From the cell containing the given text, extract its center point as (X, Y) coordinate. 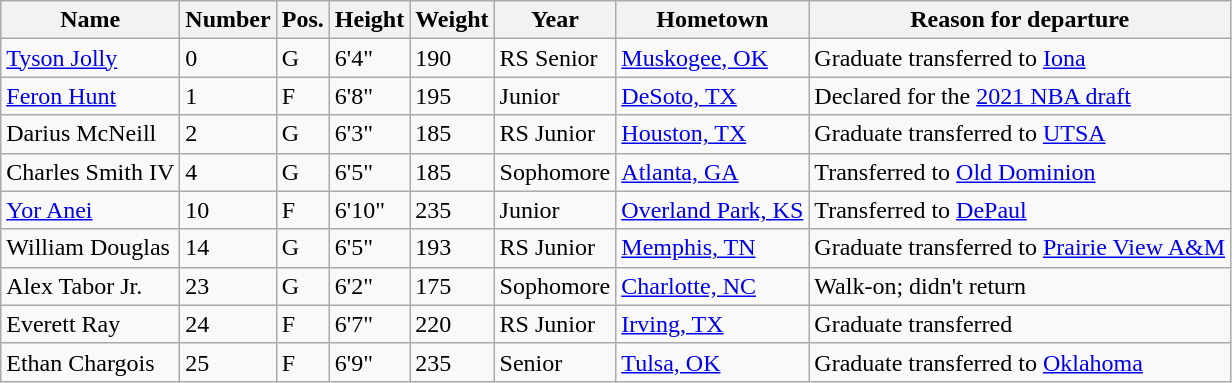
Transferred to Old Dominion (1020, 172)
Ethan Chargois (90, 362)
6'9" (369, 362)
6'4" (369, 58)
175 (452, 286)
0 (228, 58)
Tyson Jolly (90, 58)
RS Senior (555, 58)
Height (369, 20)
Graduate transferred to Prairie View A&M (1020, 248)
Memphis, TN (712, 248)
Overland Park, KS (712, 210)
Number (228, 20)
6'2" (369, 286)
Muskogee, OK (712, 58)
Walk-on; didn't return (1020, 286)
Tulsa, OK (712, 362)
190 (452, 58)
25 (228, 362)
220 (452, 324)
24 (228, 324)
6'7" (369, 324)
4 (228, 172)
Charles Smith IV (90, 172)
Graduate transferred to Iona (1020, 58)
Pos. (302, 20)
Houston, TX (712, 134)
Year (555, 20)
6'3" (369, 134)
195 (452, 96)
Reason for departure (1020, 20)
2 (228, 134)
23 (228, 286)
DeSoto, TX (712, 96)
Weight (452, 20)
Feron Hunt (90, 96)
Graduate transferred to Oklahoma (1020, 362)
William Douglas (90, 248)
Everett Ray (90, 324)
1 (228, 96)
Hometown (712, 20)
193 (452, 248)
14 (228, 248)
Irving, TX (712, 324)
Senior (555, 362)
Atlanta, GA (712, 172)
Name (90, 20)
Declared for the 2021 NBA draft (1020, 96)
Graduate transferred to UTSA (1020, 134)
Darius McNeill (90, 134)
Graduate transferred (1020, 324)
Transferred to DePaul (1020, 210)
10 (228, 210)
Yor Anei (90, 210)
Charlotte, NC (712, 286)
6'10" (369, 210)
Alex Tabor Jr. (90, 286)
6'8" (369, 96)
